From the cell containing the given text, extract its center point as (x, y) coordinate. 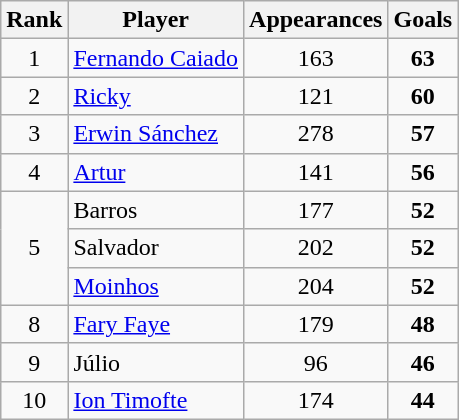
Erwin Sánchez (156, 134)
1 (34, 58)
Moinhos (156, 286)
204 (316, 286)
Fernando Caiado (156, 58)
177 (316, 210)
Ricky (156, 96)
4 (34, 172)
96 (316, 362)
121 (316, 96)
141 (316, 172)
57 (423, 134)
Appearances (316, 20)
Goals (423, 20)
3 (34, 134)
2 (34, 96)
Ion Timofte (156, 400)
202 (316, 248)
174 (316, 400)
8 (34, 324)
Fary Faye (156, 324)
48 (423, 324)
9 (34, 362)
5 (34, 248)
Júlio (156, 362)
60 (423, 96)
63 (423, 58)
Artur (156, 172)
Barros (156, 210)
Salvador (156, 248)
179 (316, 324)
Rank (34, 20)
278 (316, 134)
Player (156, 20)
44 (423, 400)
10 (34, 400)
46 (423, 362)
163 (316, 58)
56 (423, 172)
